Extract the (x, y) coordinate from the center of the cell holding the provided text.  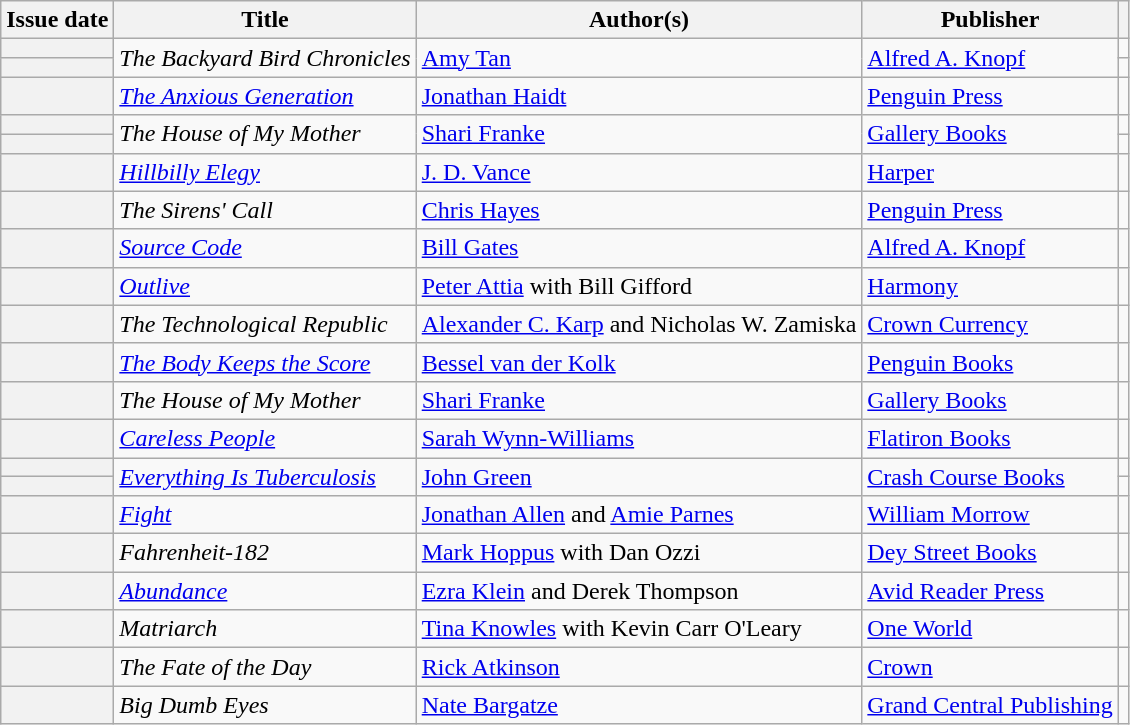
Nate Bargatze (639, 705)
Sarah Wynn-Williams (639, 438)
Bill Gates (639, 248)
Crash Course Books (990, 477)
Tina Knowles with Kevin Carr O'Leary (639, 629)
Crown Currency (990, 324)
John Green (639, 477)
William Morrow (990, 515)
Outlive (265, 286)
Crown (990, 667)
Everything Is Tuberculosis (265, 477)
Ezra Klein and Derek Thompson (639, 591)
Harmony (990, 286)
Dey Street Books (990, 553)
Title (265, 20)
Source Code (265, 248)
Careless People (265, 438)
The Fate of the Day (265, 667)
Hillbilly Elegy (265, 172)
Matriarch (265, 629)
Fahrenheit-182 (265, 553)
Fight (265, 515)
Abundance (265, 591)
Flatiron Books (990, 438)
Jonathan Haidt (639, 96)
Chris Hayes (639, 210)
Jonathan Allen and Amie Parnes (639, 515)
Mark Hoppus with Dan Ozzi (639, 553)
Bessel van der Kolk (639, 362)
Harper (990, 172)
The Backyard Bird Chronicles (265, 58)
Amy Tan (639, 58)
Grand Central Publishing (990, 705)
Penguin Books (990, 362)
Issue date (58, 20)
J. D. Vance (639, 172)
Big Dumb Eyes (265, 705)
Rick Atkinson (639, 667)
Author(s) (639, 20)
The Anxious Generation (265, 96)
Alexander C. Karp and Nicholas W. Zamiska (639, 324)
One World (990, 629)
Avid Reader Press (990, 591)
The Sirens' Call (265, 210)
Publisher (990, 20)
Peter Attia with Bill Gifford (639, 286)
The Body Keeps the Score (265, 362)
The Technological Republic (265, 324)
